Return [x, y] of the center of cell containing provided text 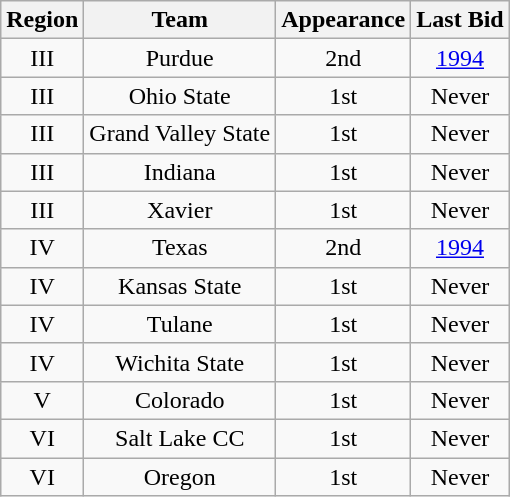
Indiana [180, 172]
Purdue [180, 58]
Last Bid [460, 20]
Salt Lake CC [180, 438]
V [42, 400]
Appearance [344, 20]
Region [42, 20]
Wichita State [180, 362]
Colorado [180, 400]
Ohio State [180, 96]
Kansas State [180, 286]
Oregon [180, 477]
Team [180, 20]
Tulane [180, 324]
Grand Valley State [180, 134]
Texas [180, 248]
Xavier [180, 210]
